Determine the [X, Y] coordinate at the center of the cell enclosing the given text.  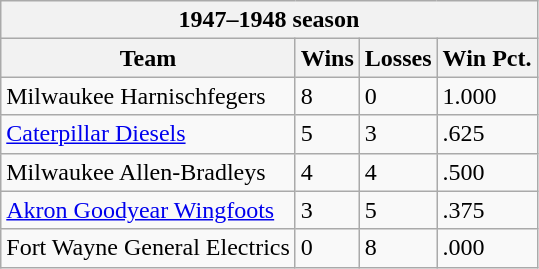
Losses [398, 58]
.500 [487, 172]
Milwaukee Allen-Bradleys [148, 172]
.000 [487, 248]
Win Pct. [487, 58]
Wins [327, 58]
Caterpillar Diesels [148, 134]
Milwaukee Harnischfegers [148, 96]
.375 [487, 210]
Team [148, 58]
.625 [487, 134]
1947–1948 season [269, 20]
Akron Goodyear Wingfoots [148, 210]
1.000 [487, 96]
Fort Wayne General Electrics [148, 248]
